Identify which cell holds the provided text, then report its [X, Y] central coordinate. 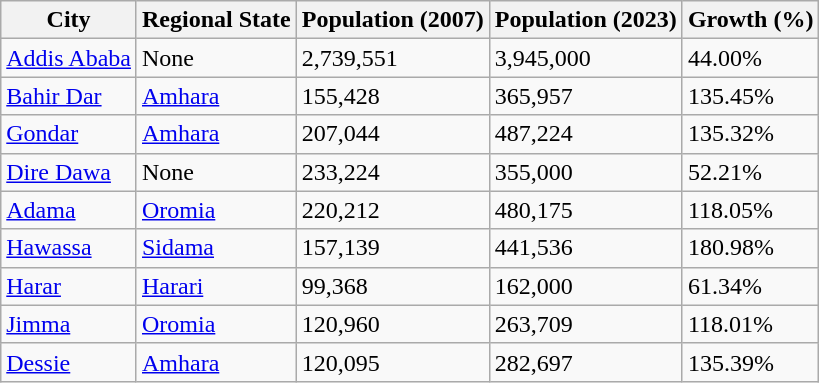
282,697 [586, 362]
220,212 [392, 210]
Gondar [69, 134]
City [69, 20]
Sidama [216, 248]
263,709 [586, 324]
120,960 [392, 324]
135.32% [750, 134]
Jimma [69, 324]
99,368 [392, 286]
135.45% [750, 96]
120,095 [392, 362]
233,224 [392, 172]
365,957 [586, 96]
61.34% [750, 286]
Regional State [216, 20]
487,224 [586, 134]
2,739,551 [392, 58]
118.05% [750, 210]
480,175 [586, 210]
Population (2023) [586, 20]
135.39% [750, 362]
3,945,000 [586, 58]
207,044 [392, 134]
Hawassa [69, 248]
162,000 [586, 286]
Dire Dawa [69, 172]
Population (2007) [392, 20]
157,139 [392, 248]
180.98% [750, 248]
Dessie [69, 362]
118.01% [750, 324]
44.00% [750, 58]
Bahir Dar [69, 96]
52.21% [750, 172]
441,536 [586, 248]
155,428 [392, 96]
355,000 [586, 172]
Harar [69, 286]
Addis Ababa [69, 58]
Adama [69, 210]
Harari [216, 286]
Growth (%) [750, 20]
